Detect which cell encompasses the target text, then output its (X, Y) center coordinate. 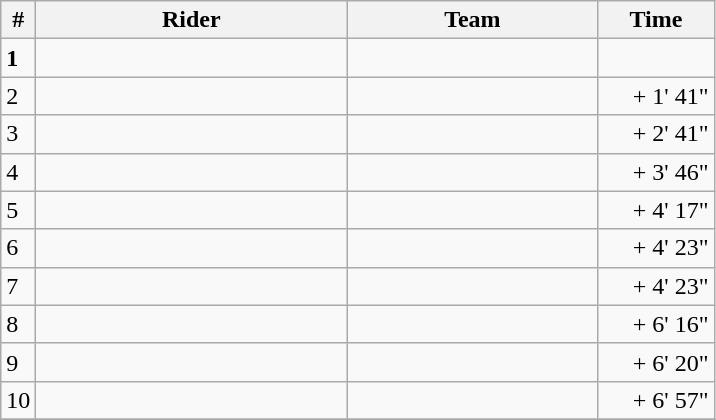
+ 6' 57" (656, 400)
9 (18, 362)
8 (18, 324)
10 (18, 400)
+ 6' 20" (656, 362)
3 (18, 134)
+ 4' 17" (656, 210)
Time (656, 20)
Rider (192, 20)
7 (18, 286)
+ 2' 41" (656, 134)
5 (18, 210)
+ 1' 41" (656, 96)
# (18, 20)
1 (18, 58)
+ 3' 46" (656, 172)
+ 6' 16" (656, 324)
2 (18, 96)
Team (472, 20)
6 (18, 248)
4 (18, 172)
